Determine the [X, Y] coordinate at the center of the cell enclosing the given text.  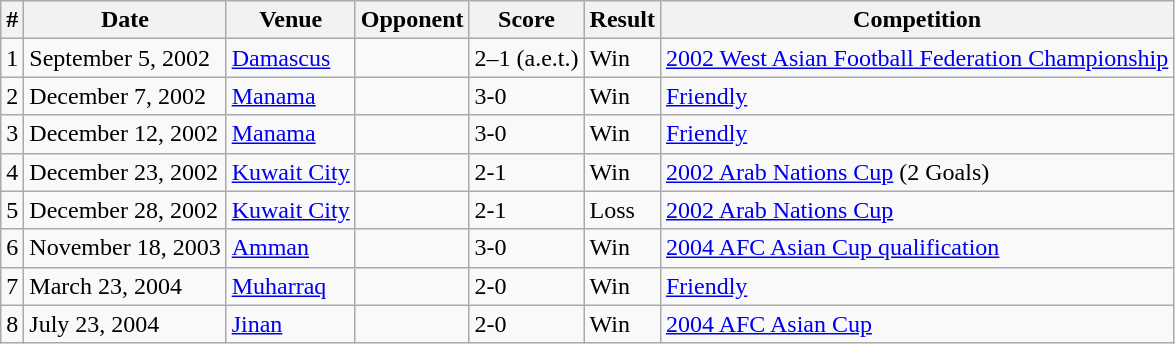
December 23, 2002 [125, 172]
4 [12, 172]
Loss [622, 210]
2002 Arab Nations Cup [916, 210]
Opponent [412, 20]
Competition [916, 20]
July 23, 2004 [125, 324]
5 [12, 210]
Damascus [290, 58]
2004 AFC Asian Cup qualification [916, 248]
2002 Arab Nations Cup (2 Goals) [916, 172]
# [12, 20]
6 [12, 248]
Jinan [290, 324]
2 [12, 96]
December 7, 2002 [125, 96]
2–1 (a.e.t.) [526, 58]
November 18, 2003 [125, 248]
7 [12, 286]
Amman [290, 248]
8 [12, 324]
Muharraq [290, 286]
Score [526, 20]
Date [125, 20]
1 [12, 58]
December 12, 2002 [125, 134]
December 28, 2002 [125, 210]
March 23, 2004 [125, 286]
2004 AFC Asian Cup [916, 324]
3 [12, 134]
Result [622, 20]
Venue [290, 20]
2002 West Asian Football Federation Championship [916, 58]
September 5, 2002 [125, 58]
